For the text-containing cell, return its midpoint in (X, Y) coordinate format. 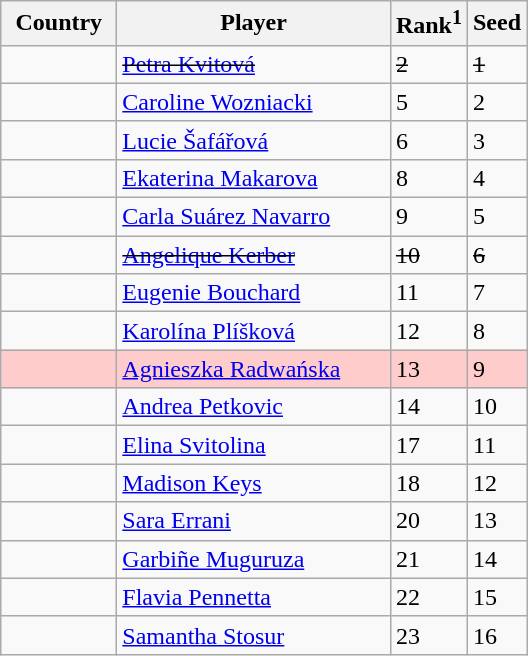
Lucie Šafářová (254, 140)
7 (496, 293)
Seed (496, 24)
1 (496, 64)
Madison Keys (254, 483)
16 (496, 635)
Eugenie Bouchard (254, 293)
20 (428, 521)
Andrea Petkovic (254, 407)
Sara Errani (254, 521)
18 (428, 483)
17 (428, 445)
4 (496, 178)
Garbiñe Muguruza (254, 559)
21 (428, 559)
Angelique Kerber (254, 255)
Ekaterina Makarova (254, 178)
Petra Kvitová (254, 64)
Flavia Pennetta (254, 597)
Caroline Wozniacki (254, 102)
23 (428, 635)
Carla Suárez Navarro (254, 217)
3 (496, 140)
Player (254, 24)
Country (59, 24)
Karolína Plíšková (254, 331)
Samantha Stosur (254, 635)
Elina Svitolina (254, 445)
Agnieszka Radwańska (254, 369)
Rank1 (428, 24)
15 (496, 597)
22 (428, 597)
